Capture the cell that displays the provided text and extract its (x, y) central coordinate. 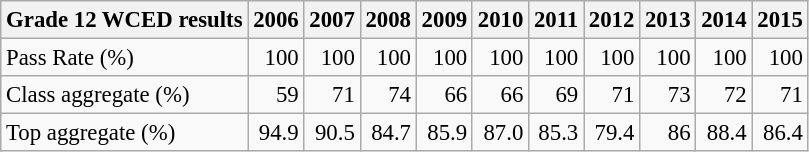
59 (276, 95)
79.4 (612, 133)
84.7 (388, 133)
90.5 (332, 133)
2015 (780, 20)
2011 (556, 20)
2007 (332, 20)
87.0 (500, 133)
85.9 (444, 133)
94.9 (276, 133)
88.4 (724, 133)
72 (724, 95)
86 (668, 133)
Class aggregate (%) (124, 95)
2013 (668, 20)
Pass Rate (%) (124, 58)
74 (388, 95)
2014 (724, 20)
2008 (388, 20)
69 (556, 95)
Top aggregate (%) (124, 133)
2010 (500, 20)
2006 (276, 20)
2012 (612, 20)
2009 (444, 20)
73 (668, 95)
85.3 (556, 133)
86.4 (780, 133)
Grade 12 WCED results (124, 20)
